Identify which cell holds the provided text, then report its [X, Y] central coordinate. 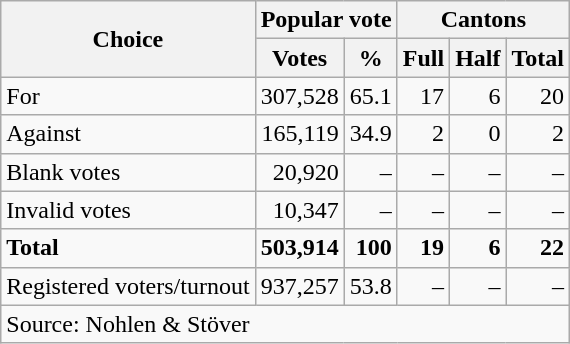
503,914 [300, 248]
17 [423, 96]
For [128, 96]
34.9 [370, 134]
Full [423, 58]
Cantons [483, 20]
Source: Nohlen & Stöver [286, 324]
53.8 [370, 286]
Popular vote [326, 20]
Choice [128, 39]
Blank votes [128, 172]
20 [538, 96]
% [370, 58]
Registered voters/turnout [128, 286]
20,920 [300, 172]
65.1 [370, 96]
Half [478, 58]
100 [370, 248]
Against [128, 134]
22 [538, 248]
165,119 [300, 134]
Invalid votes [128, 210]
Votes [300, 58]
937,257 [300, 286]
307,528 [300, 96]
10,347 [300, 210]
19 [423, 248]
0 [478, 134]
